Capture the cell that displays the provided text and extract its (X, Y) central coordinate. 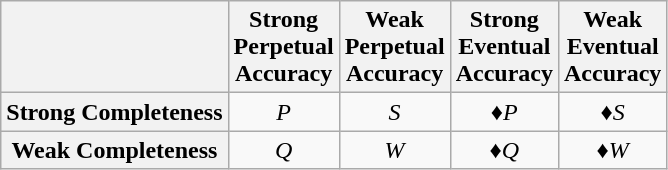
Strong Completeness (114, 112)
W (394, 150)
♦P (504, 112)
♦Q (504, 150)
S (394, 112)
♦S (612, 112)
WeakEventualAccuracy (612, 47)
WeakPerpetualAccuracy (394, 47)
Weak Completeness (114, 150)
StrongPerpetualAccuracy (284, 47)
Q (284, 150)
♦W (612, 150)
P (284, 112)
StrongEventualAccuracy (504, 47)
